Determine the (x, y) coordinate at the center of the cell enclosing the given text.  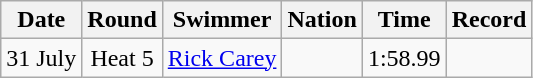
Round (122, 20)
1:58.99 (404, 58)
Heat 5 (122, 58)
31 July (42, 58)
Time (404, 20)
Nation (322, 20)
Record (489, 20)
Rick Carey (222, 58)
Swimmer (222, 20)
Date (42, 20)
